From the cell containing the given text, extract its center point as (x, y) coordinate. 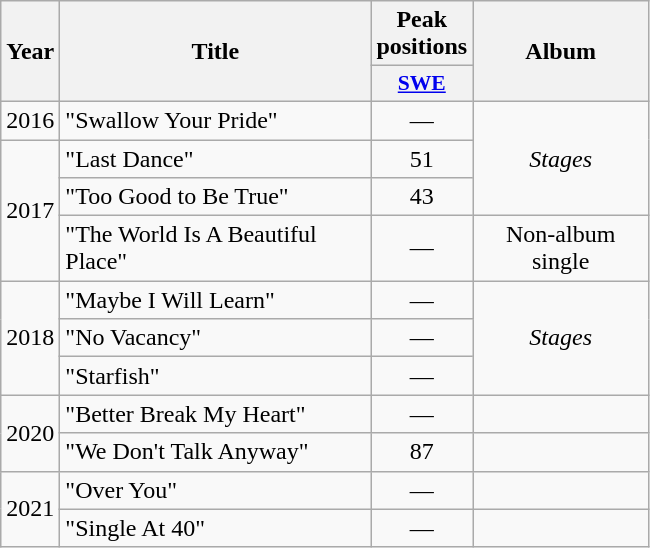
"Starfish" (216, 376)
"Too Good to Be True" (216, 197)
51 (422, 159)
"No Vacancy" (216, 338)
"Single At 40" (216, 528)
2016 (30, 120)
2021 (30, 509)
Year (30, 52)
87 (422, 452)
2018 (30, 338)
"Swallow Your Pride" (216, 120)
"Maybe I Will Learn" (216, 300)
Peak positions (422, 34)
"We Don't Talk Anyway" (216, 452)
"Over You" (216, 490)
2020 (30, 433)
Album (561, 52)
"Last Dance" (216, 159)
Non-album single (561, 248)
"The World Is A Beautiful Place" (216, 248)
"Better Break My Heart" (216, 414)
43 (422, 197)
2017 (30, 210)
Title (216, 52)
SWE (422, 84)
